Return the (x, y) coordinate for the center point of the cell that contains the specified text.  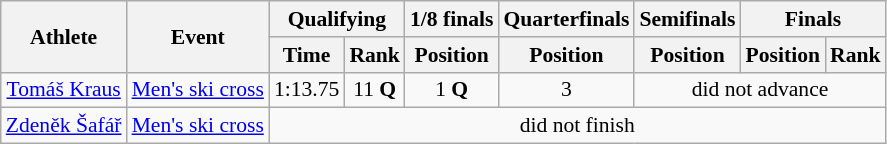
3 (566, 90)
Event (198, 36)
Finals (814, 19)
Qualifying (337, 19)
Zdeněk Šafář (64, 126)
11 Q (374, 90)
Semifinals (687, 19)
Quarterfinals (566, 19)
1:13.75 (306, 90)
1/8 finals (452, 19)
Tomáš Kraus (64, 90)
Athlete (64, 36)
1 Q (452, 90)
Time (306, 55)
did not finish (578, 126)
did not advance (760, 90)
